Detect which cell encompasses the target text, then output its (x, y) center coordinate. 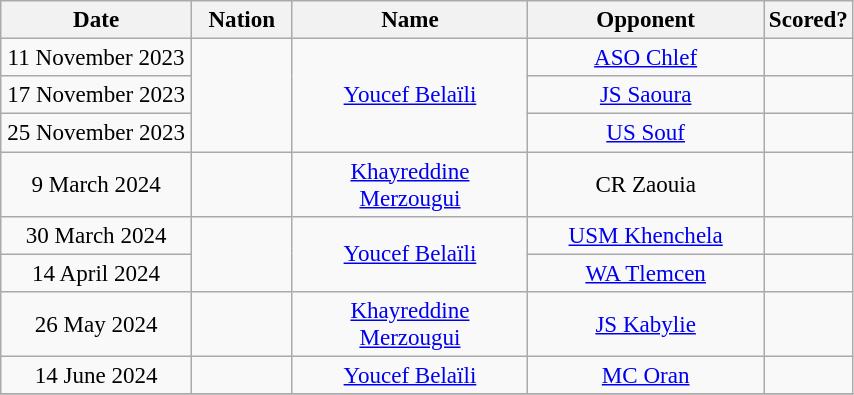
JS Saoura (646, 95)
WA Tlemcen (646, 273)
14 April 2024 (96, 273)
11 November 2023 (96, 58)
MC Oran (646, 376)
Scored? (809, 20)
14 June 2024 (96, 376)
JS Kabylie (646, 324)
25 November 2023 (96, 133)
Name (410, 20)
26 May 2024 (96, 324)
17 November 2023 (96, 95)
Date (96, 20)
USM Khenchela (646, 236)
ASO Chlef (646, 58)
US Souf (646, 133)
CR Zaouia (646, 184)
Opponent (646, 20)
Nation (242, 20)
9 March 2024 (96, 184)
30 March 2024 (96, 236)
